From the cell containing the given text, extract its center point as (x, y) coordinate. 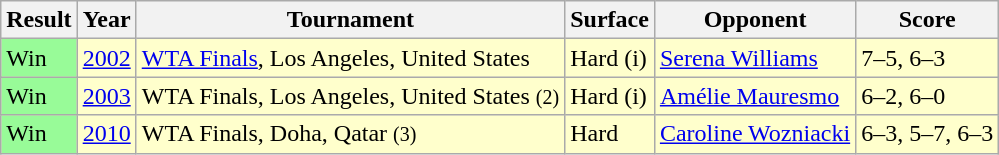
Year (106, 20)
Score (928, 20)
2002 (106, 58)
WTA Finals, Doha, Qatar (3) (350, 134)
Tournament (350, 20)
Hard (610, 134)
2003 (106, 96)
WTA Finals, Los Angeles, United States (2) (350, 96)
Opponent (754, 20)
Surface (610, 20)
Amélie Mauresmo (754, 96)
Result (39, 20)
7–5, 6–3 (928, 58)
6–2, 6–0 (928, 96)
6–3, 5–7, 6–3 (928, 134)
Caroline Wozniacki (754, 134)
Serena Williams (754, 58)
WTA Finals, Los Angeles, United States (350, 58)
2010 (106, 134)
